From the cell containing the given text, extract its center point as [X, Y] coordinate. 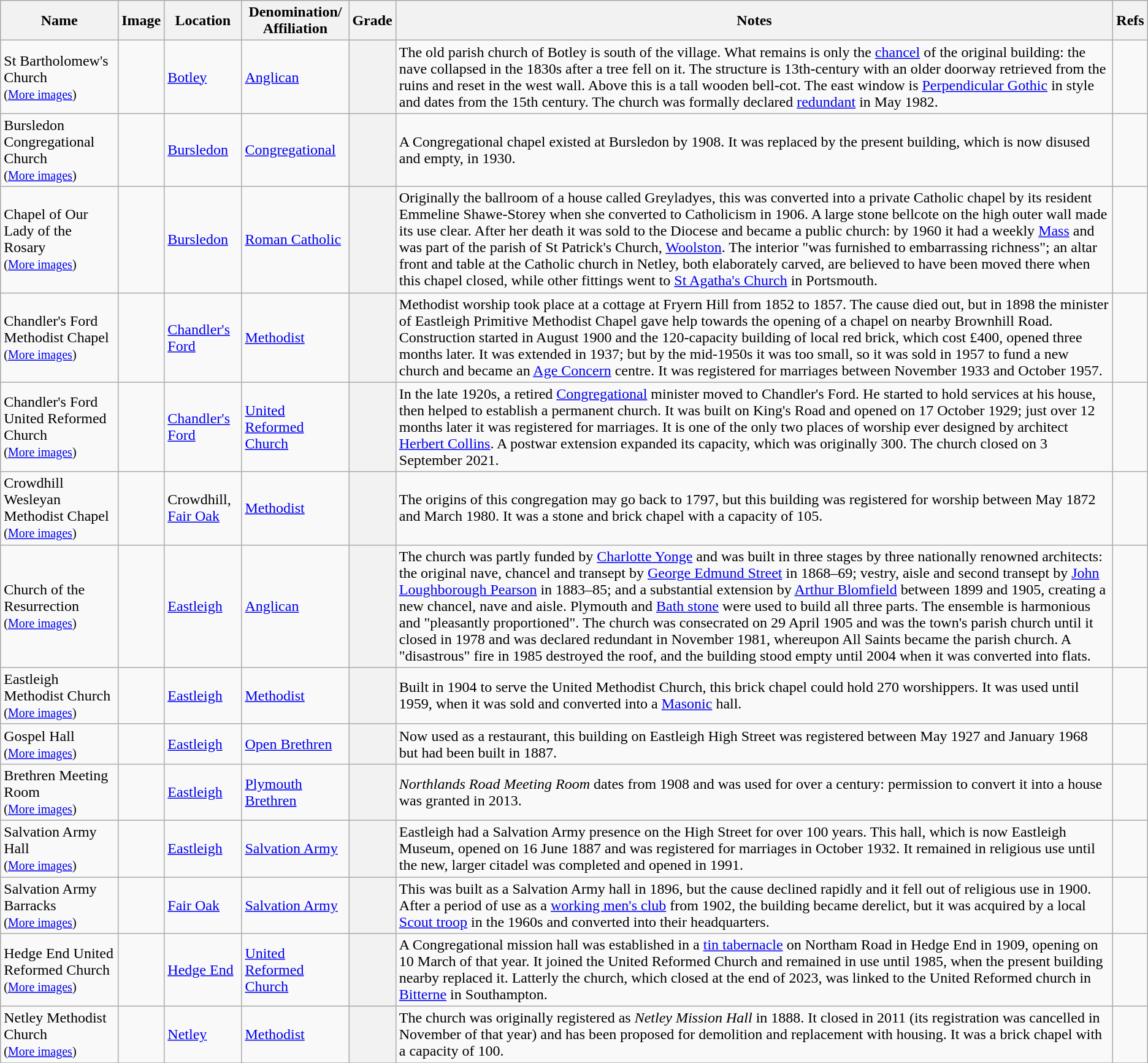
Crowdhill Wesleyan Methodist Chapel(More images) [59, 508]
Eastleigh Methodist Church(More images) [59, 696]
Brethren Meeting Room(More images) [59, 792]
Fair Oak [203, 905]
Salvation Army Hall(More images) [59, 848]
Netley [203, 1035]
Chapel of Our Lady of the Rosary(More images) [59, 239]
Botley [203, 77]
St Bartholomew's Church(More images) [59, 77]
Chandler's Ford Methodist Chapel(More images) [59, 337]
Notes [754, 21]
Hedge End United Reformed Church(More images) [59, 970]
Roman Catholic [296, 239]
Netley Methodist Church(More images) [59, 1035]
Church of the Resurrection(More images) [59, 606]
Location [203, 21]
Gospel Hall(More images) [59, 743]
Denomination/Affiliation [296, 21]
Refs [1130, 21]
Grade [372, 21]
Chandler's Ford United Reformed Church(More images) [59, 427]
Hedge End [203, 970]
Bursledon Congregational Church(More images) [59, 150]
Open Brethren [296, 743]
Image [141, 21]
Now used as a restaurant, this building on Eastleigh High Street was registered between May 1927 and January 1968 but had been built in 1887. [754, 743]
A Congregational chapel existed at Bursledon by 1908. It was replaced by the present building, which is now disused and empty, in 1930. [754, 150]
Crowdhill, Fair Oak [203, 508]
Congregational [296, 150]
Name [59, 21]
Northlands Road Meeting Room dates from 1908 and was used for over a century: permission to convert it into a house was granted in 2013. [754, 792]
Plymouth Brethren [296, 792]
Salvation Army Barracks(More images) [59, 905]
